Find where the given text appears and provide that cell's center as [X, Y] coordinate. 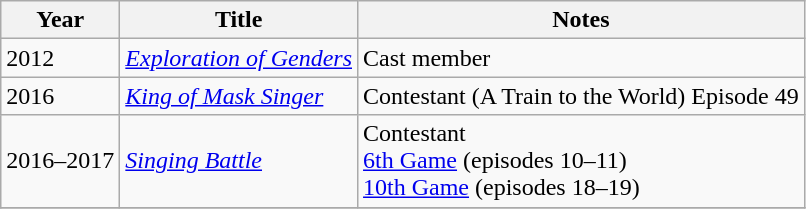
Year [60, 20]
Singing Battle [239, 161]
Notes [582, 20]
Title [239, 20]
Exploration of Genders [239, 58]
2012 [60, 58]
Contestant (A Train to the World) Episode 49 [582, 96]
Contestant 6th Game (episodes 10–11) 10th Game (episodes 18–19) [582, 161]
King of Mask Singer [239, 96]
2016 [60, 96]
2016–2017 [60, 161]
Cast member [582, 58]
